Provide the [X, Y] coordinate of the cell's center where the given text is located.  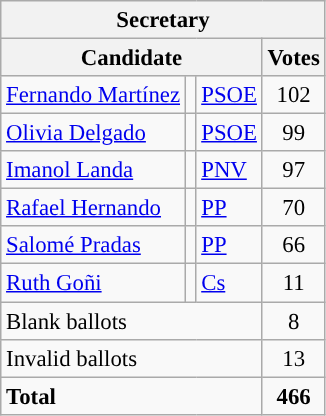
97 [294, 170]
Rafael Hernando [94, 208]
66 [294, 245]
Olivia Delgado [94, 133]
PNV [229, 170]
466 [294, 396]
Imanol Landa [94, 170]
99 [294, 133]
Invalid ballots [132, 358]
Cs [229, 283]
11 [294, 283]
8 [294, 321]
Fernando Martínez [94, 95]
70 [294, 208]
102 [294, 95]
Candidate [132, 58]
Blank ballots [132, 321]
Votes [294, 58]
Total [132, 396]
Secretary [163, 20]
Ruth Goñi [94, 283]
13 [294, 358]
Salomé Pradas [94, 245]
